Find where the given text appears and provide that cell's center as [X, Y] coordinate. 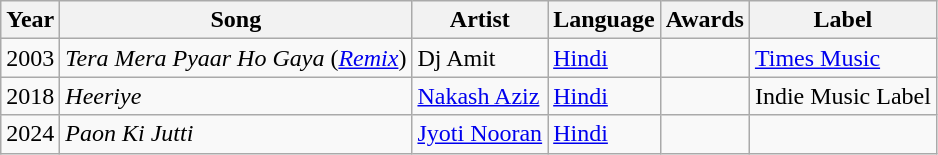
Dj Amit [480, 58]
Label [842, 20]
Nakash Aziz [480, 96]
Jyoti Nooran [480, 134]
2018 [30, 96]
Paon Ki Jutti [236, 134]
Year [30, 20]
Times Music [842, 58]
2024 [30, 134]
Song [236, 20]
Awards [704, 20]
Indie Music Label [842, 96]
Artist [480, 20]
Heeriye [236, 96]
Tera Mera Pyaar Ho Gaya (Remix) [236, 58]
2003 [30, 58]
Language [604, 20]
